Return (X, Y) of the center of cell containing provided text 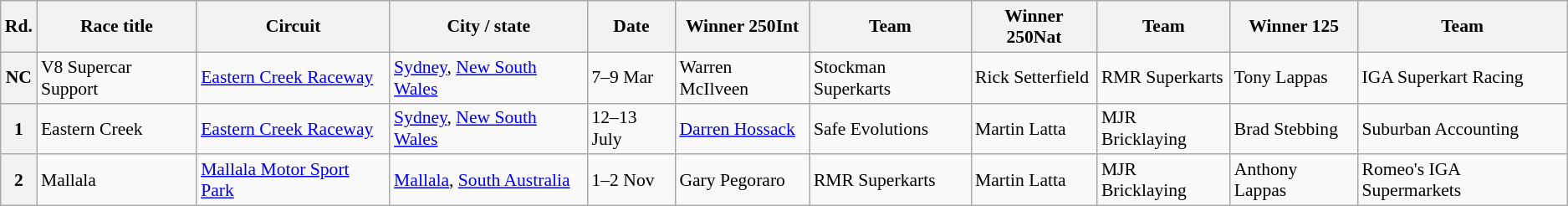
NC (18, 77)
Safe Evolutions (890, 129)
Rick Setterfield (1034, 77)
IGA Superkart Racing (1462, 77)
Mallala, South Australia (488, 181)
Date (631, 27)
Circuit (293, 27)
Suburban Accounting (1462, 129)
2 (18, 181)
Stockman Superkarts (890, 77)
Mallala (117, 181)
7–9 Mar (631, 77)
Gary Pegoraro (742, 181)
Eastern Creek (117, 129)
Winner 125 (1295, 27)
Brad Stebbing (1295, 129)
City / state (488, 27)
Rd. (18, 27)
1 (18, 129)
Race title (117, 27)
Darren Hossack (742, 129)
V8 Supercar Support (117, 77)
Romeo's IGA Supermarkets (1462, 181)
Anthony Lappas (1295, 181)
Winner 250Nat (1034, 27)
1–2 Nov (631, 181)
Warren McIlveen (742, 77)
12–13 July (631, 129)
Tony Lappas (1295, 77)
Mallala Motor Sport Park (293, 181)
Winner 250Int (742, 27)
